From the cell containing the given text, extract its center point as (X, Y) coordinate. 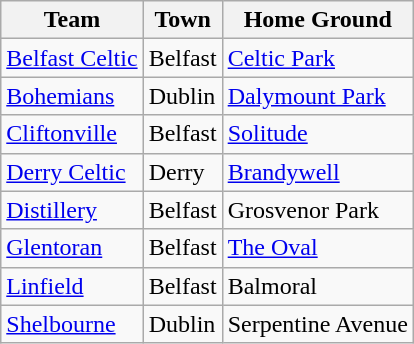
Town (182, 20)
Team (72, 20)
Cliftonville (72, 134)
Celtic Park (318, 58)
Belfast Celtic (72, 58)
Derry (182, 172)
Brandywell (318, 172)
Distillery (72, 210)
Linfield (72, 286)
Dalymount Park (318, 96)
Grosvenor Park (318, 210)
The Oval (318, 248)
Glentoran (72, 248)
Derry Celtic (72, 172)
Bohemians (72, 96)
Serpentine Avenue (318, 324)
Shelbourne (72, 324)
Home Ground (318, 20)
Balmoral (318, 286)
Solitude (318, 134)
